Find where the given text appears and provide that cell's center as [X, Y] coordinate. 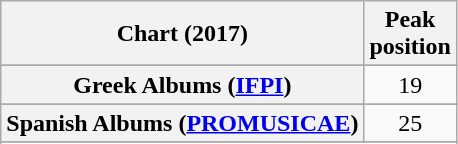
Greek Albums (IFPI) [182, 85]
Spanish Albums (PROMUSICAE) [182, 123]
Peak position [410, 34]
19 [410, 85]
Chart (2017) [182, 34]
25 [410, 123]
